Determine the (X, Y) coordinate at the center of the cell enclosing the given text.  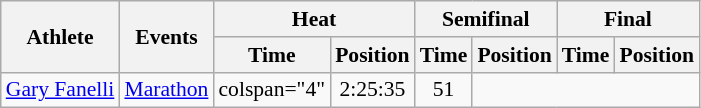
Semifinal (486, 19)
Heat (314, 19)
Marathon (166, 90)
Gary Fanelli (60, 90)
51 (444, 90)
Final (628, 19)
Events (166, 36)
colspan="4" (272, 90)
Athlete (60, 36)
2:25:35 (372, 90)
